Provide the [x, y] coordinate of the cell's center where the given text is located.  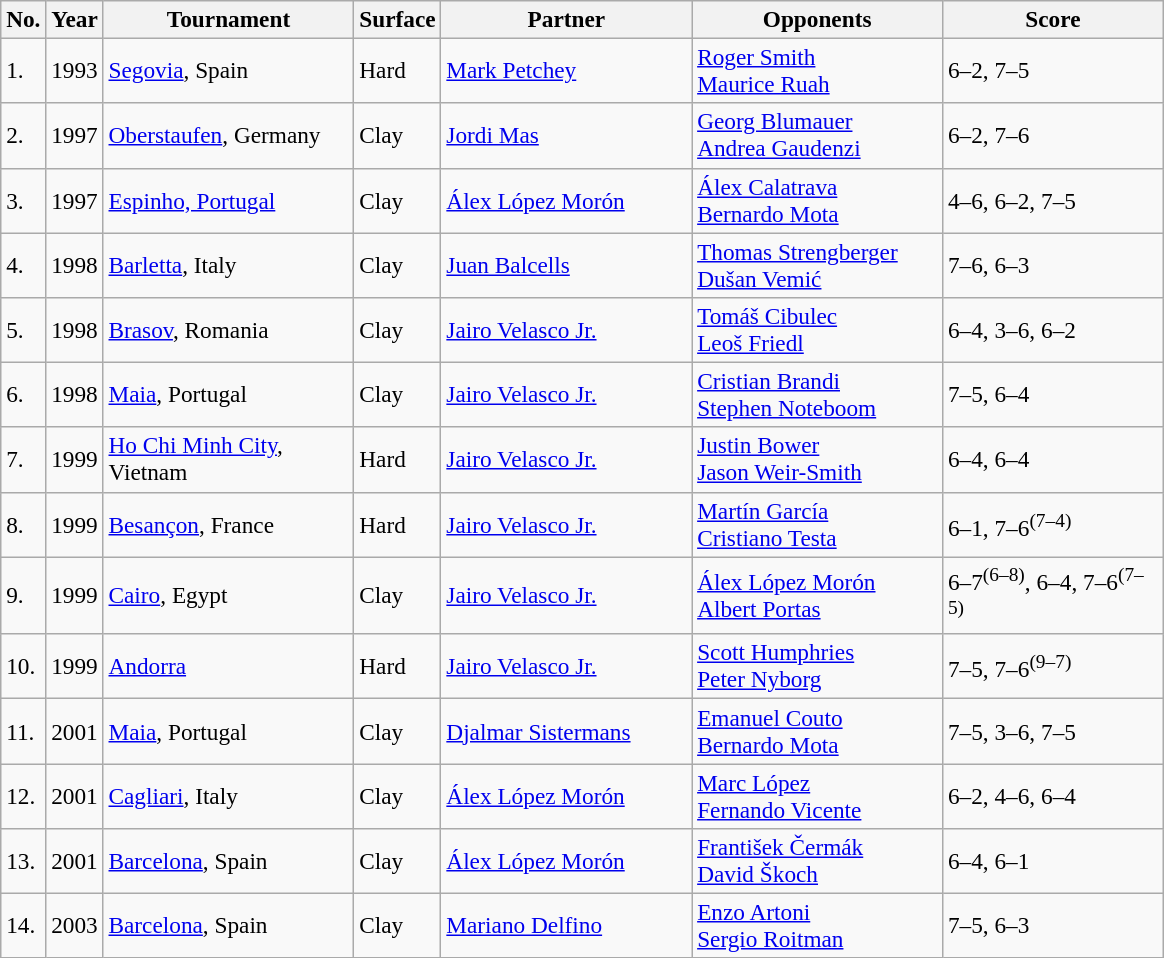
Juan Balcells [566, 264]
12. [24, 796]
Cagliari, Italy [228, 796]
Score [1054, 19]
11. [24, 730]
Enzo Artoni Sergio Roitman [818, 926]
7. [24, 460]
6–4, 3–6, 6–2 [1054, 330]
6–1, 7–6(7–4) [1054, 524]
1993 [74, 70]
10. [24, 666]
Besançon, France [228, 524]
Cristian Brandi Stephen Noteboom [818, 394]
Opponents [818, 19]
3. [24, 200]
Marc López Fernando Vicente [818, 796]
9. [24, 594]
Ho Chi Minh City, Vietnam [228, 460]
4. [24, 264]
7–5, 6–3 [1054, 926]
Álex Calatrava Bernardo Mota [818, 200]
František Čermák David Škoch [818, 860]
Georg Blumauer Andrea Gaudenzi [818, 136]
5. [24, 330]
13. [24, 860]
6–4, 6–4 [1054, 460]
Martín García Cristiano Testa [818, 524]
Mark Petchey [566, 70]
1. [24, 70]
4–6, 6–2, 7–5 [1054, 200]
Djalmar Sistermans [566, 730]
Brasov, Romania [228, 330]
Scott Humphries Peter Nyborg [818, 666]
2003 [74, 926]
Barletta, Italy [228, 264]
Tournament [228, 19]
Partner [566, 19]
6–2, 4–6, 6–4 [1054, 796]
6–2, 7–6 [1054, 136]
6–4, 6–1 [1054, 860]
No. [24, 19]
Surface [398, 19]
7–5, 7–6(9–7) [1054, 666]
2. [24, 136]
8. [24, 524]
Oberstaufen, Germany [228, 136]
Jordi Mas [566, 136]
6. [24, 394]
Andorra [228, 666]
Mariano Delfino [566, 926]
Álex López Morón Albert Portas [818, 594]
Emanuel Couto Bernardo Mota [818, 730]
6–7(6–8), 6–4, 7–6(7–5) [1054, 594]
14. [24, 926]
7–5, 6–4 [1054, 394]
Cairo, Egypt [228, 594]
Roger Smith Maurice Ruah [818, 70]
6–2, 7–5 [1054, 70]
7–5, 3–6, 7–5 [1054, 730]
Tomáš Cibulec Leoš Friedl [818, 330]
Segovia, Spain [228, 70]
Espinho, Portugal [228, 200]
Thomas Strengberger Dušan Vemić [818, 264]
Justin Bower Jason Weir-Smith [818, 460]
Year [74, 19]
7–6, 6–3 [1054, 264]
